Return the (X, Y) coordinate for the center point of the cell that contains the specified text.  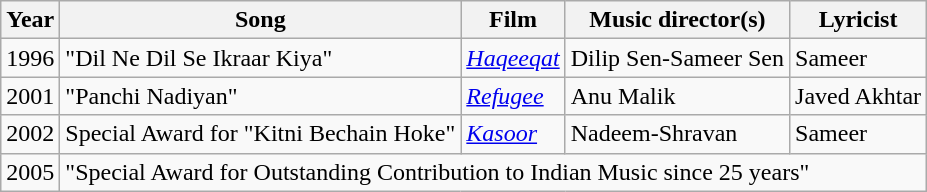
Nadeem-Shravan (677, 134)
Refugee (513, 96)
Dilip Sen-Sameer Sen (677, 58)
"Panchi Nadiyan" (260, 96)
Film (513, 20)
Haqeeqat (513, 58)
"Dil Ne Dil Se Ikraar Kiya" (260, 58)
Song (260, 20)
Special Award for "Kitni Bechain Hoke" (260, 134)
Music director(s) (677, 20)
1996 (30, 58)
2005 (30, 172)
2001 (30, 96)
Javed Akhtar (858, 96)
Lyricist (858, 20)
"Special Award for Outstanding Contribution to Indian Music since 25 years" (494, 172)
2002 (30, 134)
Year (30, 20)
Kasoor (513, 134)
Anu Malik (677, 96)
